Return (x, y) of the center of cell containing provided text 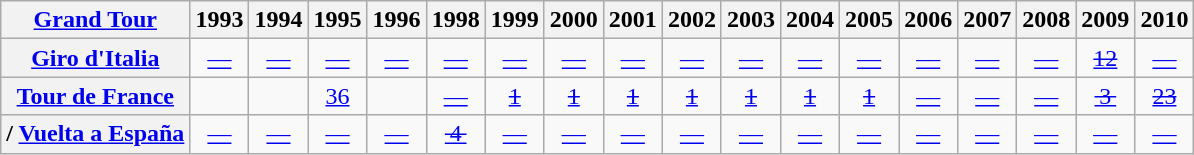
2002 (692, 20)
2007 (988, 20)
2009 (1106, 20)
2005 (870, 20)
2000 (574, 20)
12 (1106, 58)
36 (338, 96)
2010 (1164, 20)
2001 (632, 20)
1998 (456, 20)
1994 (278, 20)
1995 (338, 20)
Giro d'Italia (96, 58)
2006 (928, 20)
2004 (810, 20)
2008 (1046, 20)
3 (1106, 96)
23 (1164, 96)
1993 (220, 20)
1999 (514, 20)
1996 (396, 20)
Grand Tour (96, 20)
4 (456, 134)
/ Vuelta a España (96, 134)
Tour de France (96, 96)
2003 (750, 20)
